Output the (x, y) coordinate of the center of the cell containing the given text.  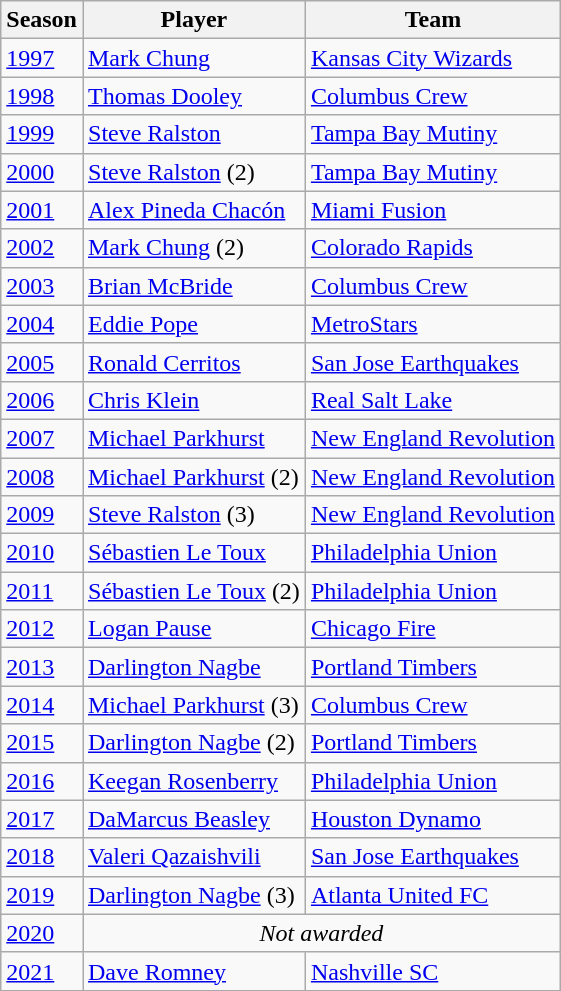
2006 (42, 400)
2000 (42, 172)
Atlanta United FC (432, 895)
2016 (42, 781)
Eddie Pope (194, 324)
2020 (42, 933)
Alex Pineda Chacón (194, 210)
Valeri Qazaishvili (194, 857)
2013 (42, 667)
Player (194, 20)
Michael Parkhurst (2) (194, 477)
2014 (42, 705)
Chicago Fire (432, 629)
Darlington Nagbe (194, 667)
2007 (42, 438)
Michael Parkhurst (194, 438)
Chris Klein (194, 400)
1997 (42, 58)
2017 (42, 819)
2001 (42, 210)
Team (432, 20)
2018 (42, 857)
Sébastien Le Toux (194, 553)
Season (42, 20)
2011 (42, 591)
Steve Ralston (2) (194, 172)
2010 (42, 553)
2012 (42, 629)
2005 (42, 362)
2003 (42, 286)
Thomas Dooley (194, 96)
Steve Ralston (194, 134)
Mark Chung (194, 58)
Brian McBride (194, 286)
2019 (42, 895)
MetroStars (432, 324)
Not awarded (321, 933)
Dave Romney (194, 971)
2021 (42, 971)
Colorado Rapids (432, 248)
Logan Pause (194, 629)
Keegan Rosenberry (194, 781)
2015 (42, 743)
Ronald Cerritos (194, 362)
Real Salt Lake (432, 400)
Michael Parkhurst (3) (194, 705)
DaMarcus Beasley (194, 819)
1998 (42, 96)
Darlington Nagbe (2) (194, 743)
2009 (42, 515)
Kansas City Wizards (432, 58)
Darlington Nagbe (3) (194, 895)
Steve Ralston (3) (194, 515)
2004 (42, 324)
Houston Dynamo (432, 819)
Nashville SC (432, 971)
Sébastien Le Toux (2) (194, 591)
Miami Fusion (432, 210)
1999 (42, 134)
2002 (42, 248)
Mark Chung (2) (194, 248)
2008 (42, 477)
